Output the [x, y] coordinate of the center of the cell containing the given text.  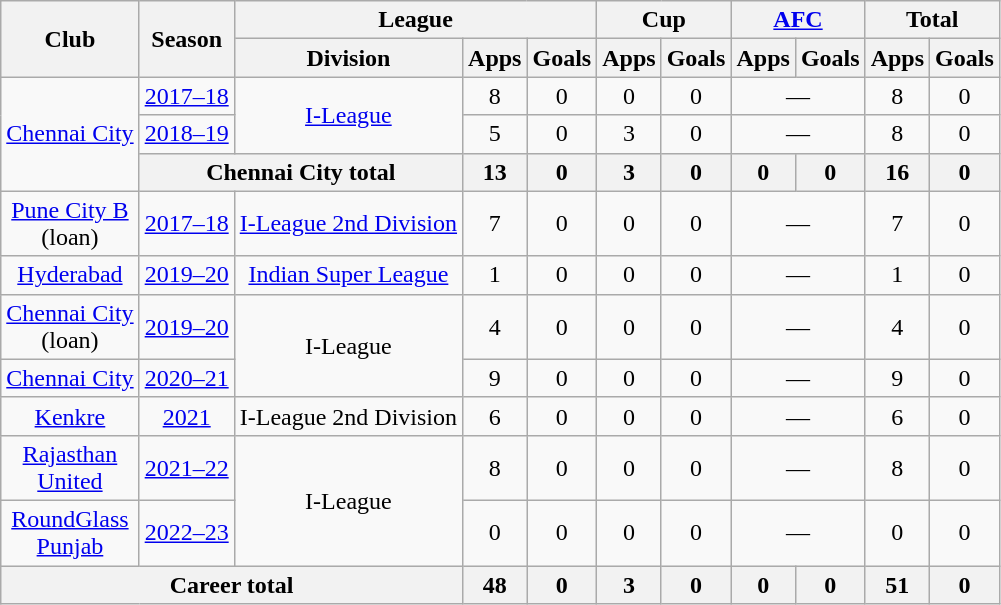
Hyderabad [70, 275]
16 [897, 172]
2021–22 [186, 468]
Kenkre [70, 416]
2020–21 [186, 378]
2018–19 [186, 134]
Total [932, 20]
Club [70, 39]
Chennai City (loan) [70, 326]
Pune City B (loan) [70, 224]
Rajasthan United [70, 468]
Chennai City total [300, 172]
RoundGlass Punjab [70, 532]
5 [495, 134]
Career total [232, 585]
Cup [664, 20]
Season [186, 39]
13 [495, 172]
League [416, 20]
51 [897, 585]
2022–23 [186, 532]
Division [348, 58]
Indian Super League [348, 275]
48 [495, 585]
2021 [186, 416]
AFC [798, 20]
